Output the (X, Y) coordinate of the center of the cell containing the given text.  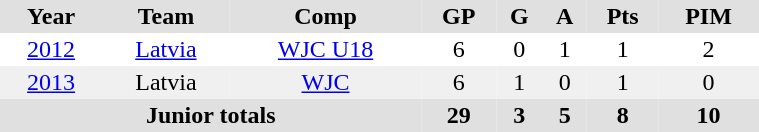
5 (565, 116)
10 (709, 116)
Team (166, 16)
Year (51, 16)
A (565, 16)
G (520, 16)
WJC (326, 82)
8 (623, 116)
GP (458, 16)
3 (520, 116)
2012 (51, 50)
2013 (51, 82)
PIM (709, 16)
Comp (326, 16)
29 (458, 116)
WJC U18 (326, 50)
2 (709, 50)
Junior totals (210, 116)
Pts (623, 16)
